Output the (X, Y) coordinate of the center of the cell containing the given text.  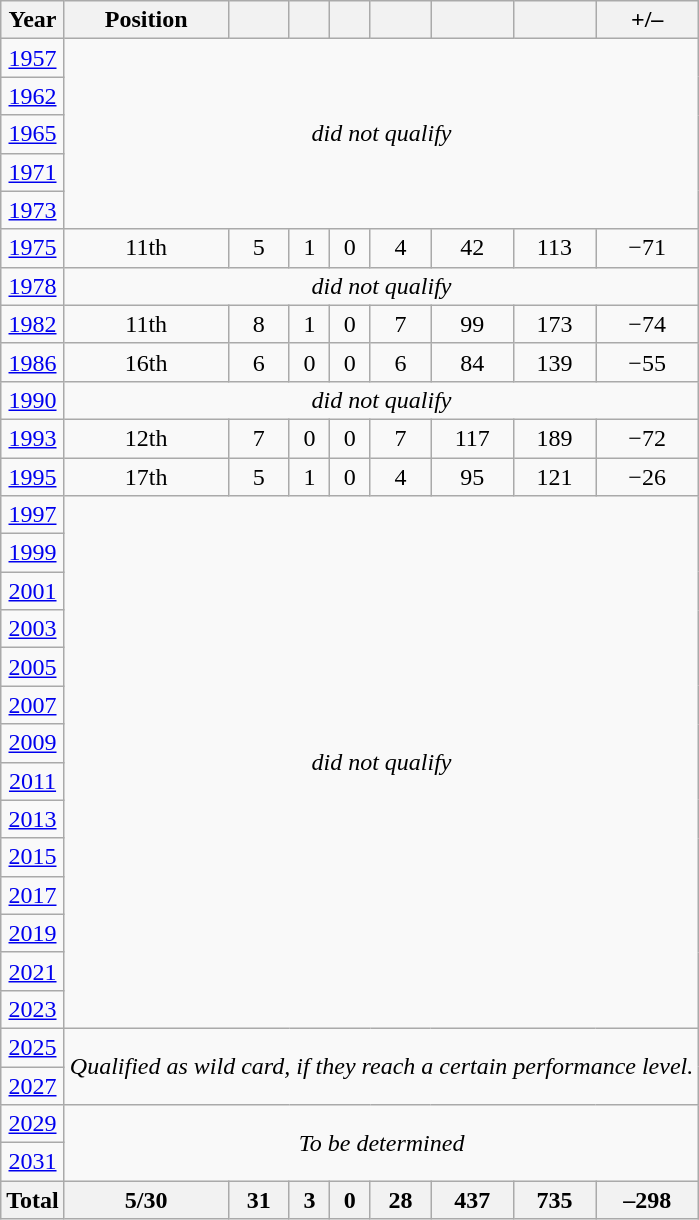
2021 (33, 971)
−26 (648, 477)
Qualified as wild card, if they reach a certain performance level. (381, 1066)
84 (472, 362)
113 (554, 248)
To be determined (381, 1143)
117 (472, 438)
+/– (648, 20)
1997 (33, 515)
2029 (33, 1124)
5/30 (146, 1200)
42 (472, 248)
2001 (33, 591)
1982 (33, 324)
Year (33, 20)
−72 (648, 438)
2023 (33, 1009)
1999 (33, 553)
173 (554, 324)
8 (258, 324)
2015 (33, 857)
1986 (33, 362)
12th (146, 438)
1962 (33, 96)
1971 (33, 172)
1957 (33, 58)
16th (146, 362)
437 (472, 1200)
99 (472, 324)
121 (554, 477)
28 (400, 1200)
–298 (648, 1200)
735 (554, 1200)
2005 (33, 667)
2013 (33, 819)
1990 (33, 400)
1973 (33, 210)
Total (33, 1200)
2011 (33, 781)
−71 (648, 248)
2009 (33, 743)
3 (309, 1200)
1965 (33, 134)
2003 (33, 629)
2027 (33, 1085)
31 (258, 1200)
17th (146, 477)
189 (554, 438)
95 (472, 477)
1975 (33, 248)
2007 (33, 705)
1993 (33, 438)
2025 (33, 1047)
2017 (33, 895)
2019 (33, 933)
1978 (33, 286)
1995 (33, 477)
Position (146, 20)
−55 (648, 362)
139 (554, 362)
2031 (33, 1162)
−74 (648, 324)
